For the text-containing cell, return its midpoint in (x, y) coordinate format. 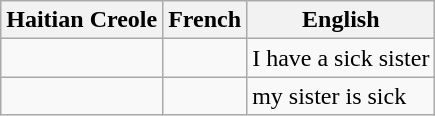
English (341, 20)
French (205, 20)
my sister is sick (341, 96)
Haitian Creole (82, 20)
I have a sick sister (341, 58)
